Scan for the cell matching the given text and deliver its [X, Y] coordinate at center. 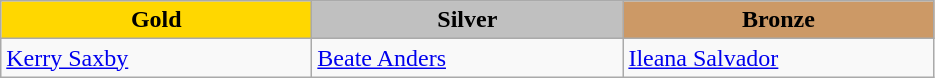
Gold [156, 20]
Kerry Saxby [156, 58]
Silver [468, 20]
Ileana Salvador [778, 58]
Bronze [778, 20]
Beate Anders [468, 58]
